Detect which cell encompasses the target text, then output its (x, y) center coordinate. 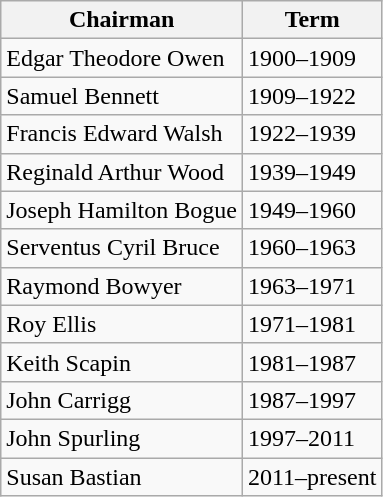
Susan Bastian (122, 477)
Raymond Bowyer (122, 286)
1987–1997 (312, 400)
Samuel Bennett (122, 96)
Reginald Arthur Wood (122, 172)
1900–1909 (312, 58)
Francis Edward Walsh (122, 134)
1960–1963 (312, 248)
Term (312, 20)
1922–1939 (312, 134)
Chairman (122, 20)
1971–1981 (312, 324)
1963–1971 (312, 286)
Keith Scapin (122, 362)
Joseph Hamilton Bogue (122, 210)
2011–present (312, 477)
1997–2011 (312, 438)
1909–1922 (312, 96)
Edgar Theodore Owen (122, 58)
1981–1987 (312, 362)
John Carrigg (122, 400)
John Spurling (122, 438)
Roy Ellis (122, 324)
1949–1960 (312, 210)
Serventus Cyril Bruce (122, 248)
1939–1949 (312, 172)
